Search for the cell housing the specified text and yield its (x, y) center coordinate. 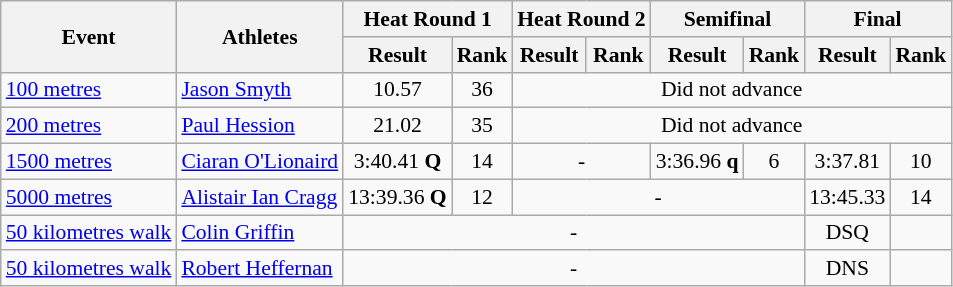
13:39.36 Q (397, 197)
3:40.41 Q (397, 162)
36 (482, 90)
5000 metres (89, 197)
Event (89, 36)
3:37.81 (847, 162)
Semifinal (728, 19)
13:45.33 (847, 197)
35 (482, 126)
DSQ (847, 233)
Ciaran O'Lionaird (260, 162)
200 metres (89, 126)
Heat Round 1 (428, 19)
6 (774, 162)
Final (878, 19)
1500 metres (89, 162)
12 (482, 197)
Alistair Ian Cragg (260, 197)
Colin Griffin (260, 233)
Athletes (260, 36)
Paul Hession (260, 126)
100 metres (89, 90)
10.57 (397, 90)
Jason Smyth (260, 90)
21.02 (397, 126)
3:36.96 q (698, 162)
DNS (847, 269)
Robert Heffernan (260, 269)
10 (920, 162)
Heat Round 2 (581, 19)
